Find where the given text appears and provide that cell's center as [x, y] coordinate. 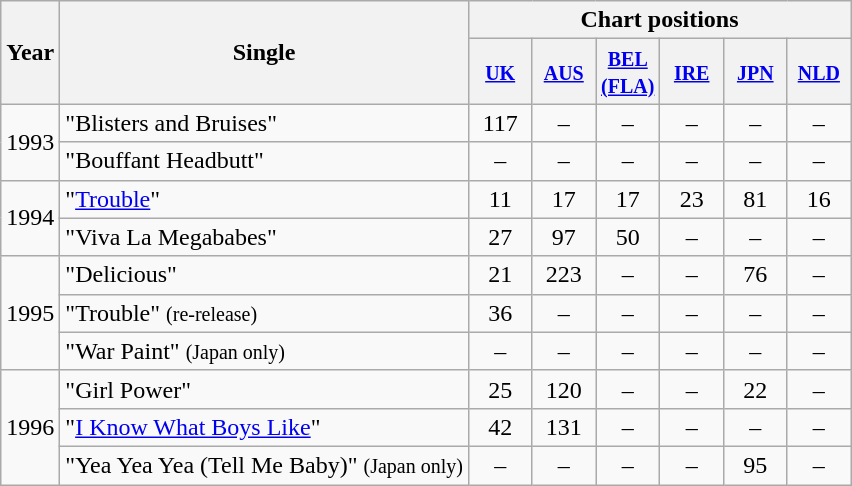
95 [755, 465]
1995 [30, 313]
Year [30, 52]
50 [628, 237]
42 [500, 427]
"Bouffant Headbutt" [264, 161]
97 [564, 237]
"Trouble" [264, 199]
16 [819, 199]
"Blisters and Bruises" [264, 123]
"I Know What Boys Like" [264, 427]
1993 [30, 142]
223 [564, 275]
117 [500, 123]
25 [500, 389]
"Yea Yea Yea (Tell Me Baby)" (Japan only) [264, 465]
81 [755, 199]
"Delicious" [264, 275]
36 [500, 313]
131 [564, 427]
11 [500, 199]
"Girl Power" [264, 389]
NLD [819, 72]
120 [564, 389]
"War Paint" (Japan only) [264, 351]
23 [692, 199]
IRE [692, 72]
21 [500, 275]
1994 [30, 218]
Chart positions [659, 20]
22 [755, 389]
UK [500, 72]
JPN [755, 72]
27 [500, 237]
AUS [564, 72]
"Viva La Megababes" [264, 237]
1996 [30, 427]
"Trouble" (re-release) [264, 313]
BEL(FLA) [628, 72]
Single [264, 52]
76 [755, 275]
